Find where the given text appears and provide that cell's center as (x, y) coordinate. 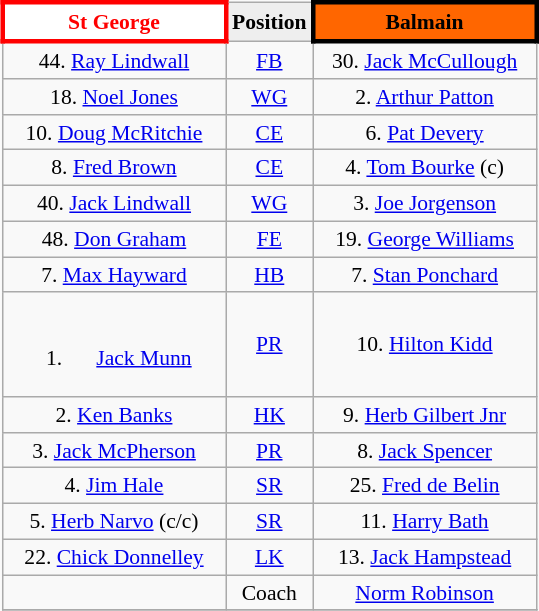
30. Jack McCullough (424, 60)
5. Herb Narvo (c/c) (114, 522)
FE (270, 239)
Balmain (424, 22)
10. Hilton Kidd (424, 344)
4. Tom Bourke (c) (424, 168)
19. George Williams (424, 239)
4. Jim Hale (114, 486)
44. Ray Lindwall (114, 60)
3. Joe Jorgenson (424, 203)
10. Doug McRitchie (114, 132)
St George (114, 22)
Coach (270, 593)
18. Noel Jones (114, 97)
48. Don Graham (114, 239)
40. Jack Lindwall (114, 203)
2. Ken Banks (114, 415)
7. Max Hayward (114, 275)
Position (270, 22)
25. Fred de Belin (424, 486)
Norm Robinson (424, 593)
Jack Munn (114, 344)
11. Harry Bath (424, 522)
7. Stan Ponchard (424, 275)
8. Fred Brown (114, 168)
HK (270, 415)
2. Arthur Patton (424, 97)
HB (270, 275)
22. Chick Donnelley (114, 557)
9. Herb Gilbert Jnr (424, 415)
3. Jack McPherson (114, 450)
13. Jack Hampstead (424, 557)
8. Jack Spencer (424, 450)
FB (270, 60)
LK (270, 557)
6. Pat Devery (424, 132)
